Identify which cell holds the provided text, then report its [x, y] central coordinate. 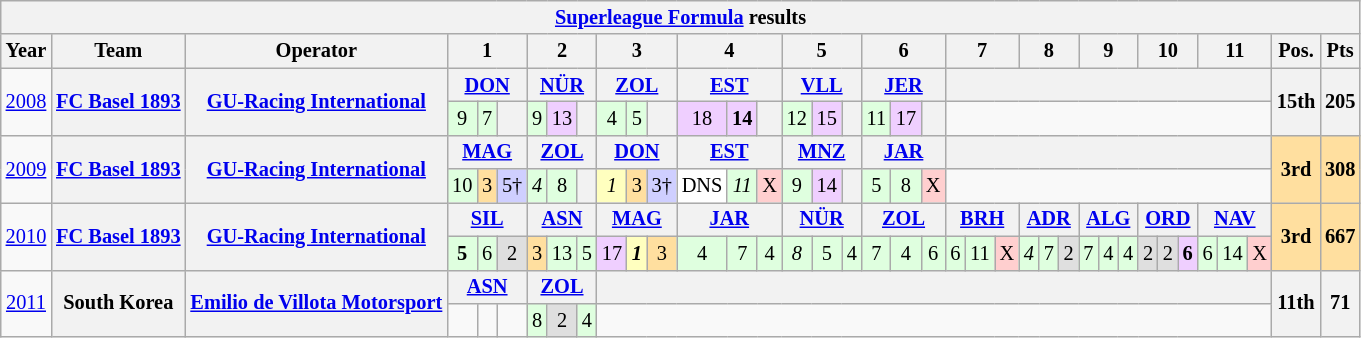
667 [1340, 236]
SIL [487, 219]
MNZ [822, 152]
Team [118, 51]
Emilio de Villota Motorsport [316, 304]
Year [26, 51]
2011 [26, 304]
15 [827, 118]
ALG [1108, 219]
15th [1296, 102]
Superleague Formula results [681, 17]
ADR [1049, 219]
VLL [822, 85]
South Korea [118, 304]
BRH [982, 219]
11th [1296, 304]
2010 [26, 236]
5† [512, 186]
18 [702, 118]
NAV [1235, 219]
DNS [702, 186]
ORD [1168, 219]
71 [1340, 304]
Pos. [1296, 51]
12 [797, 118]
3† [662, 186]
2008 [26, 102]
308 [1340, 168]
205 [1340, 102]
Operator [316, 51]
Pts [1340, 51]
JER [904, 85]
2009 [26, 168]
